Return (x, y) of the center of cell containing provided text 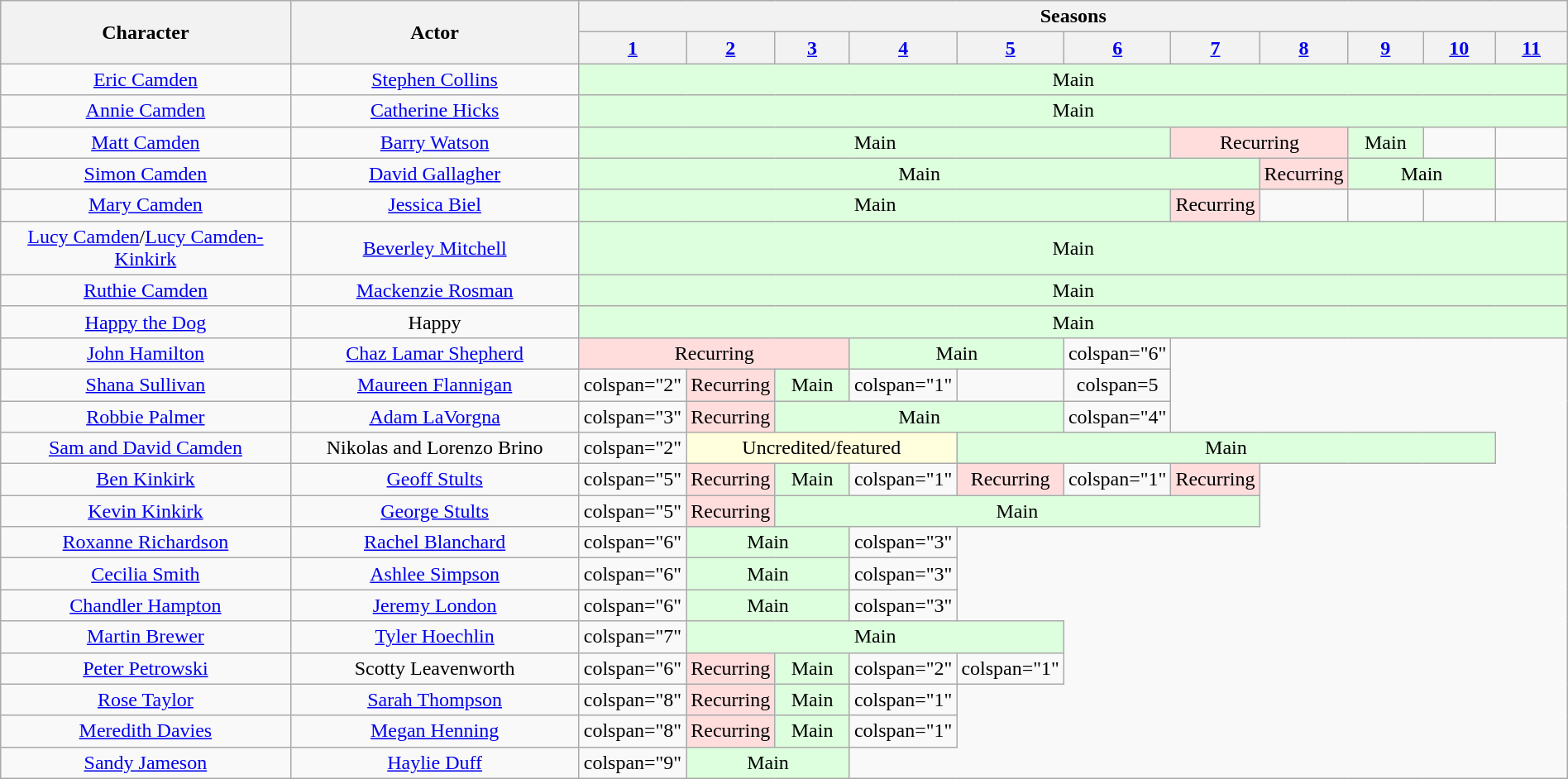
colspan=5 (1117, 385)
colspan="9" (633, 762)
Matt Camden (146, 142)
11 (1532, 48)
Lucy Camden/Lucy Camden-Kinkirk (146, 248)
Scotty Leavenworth (435, 668)
Martin Brewer (146, 637)
Annie Camden (146, 111)
David Gallagher (435, 174)
Maureen Flannigan (435, 385)
Meredith Davies (146, 731)
Catherine Hicks (435, 111)
Actor (435, 32)
Beverley Mitchell (435, 248)
1 (633, 48)
Robbie Palmer (146, 416)
Rose Taylor (146, 700)
8 (1303, 48)
colspan="7" (633, 637)
Geoff Stults (435, 480)
3 (812, 48)
John Hamilton (146, 353)
Stephen Collins (435, 79)
Haylie Duff (435, 762)
Jeremy London (435, 605)
Jessica Biel (435, 205)
Kevin Kinkirk (146, 511)
Seasons (1073, 17)
Rachel Blanchard (435, 542)
Mackenzie Rosman (435, 290)
Cecilia Smith (146, 574)
Eric Camden (146, 79)
Simon Camden (146, 174)
Ashlee Simpson (435, 574)
Chaz Lamar Shepherd (435, 353)
Mary Camden (146, 205)
6 (1117, 48)
Sarah Thompson (435, 700)
Megan Henning (435, 731)
7 (1216, 48)
Barry Watson (435, 142)
Roxanne Richardson (146, 542)
George Stults (435, 511)
Sandy Jameson (146, 762)
Chandler Hampton (146, 605)
Ruthie Camden (146, 290)
5 (1011, 48)
Nikolas and Lorenzo Brino (435, 448)
2 (731, 48)
Character (146, 32)
Happy the Dog (146, 322)
4 (903, 48)
Sam and David Camden (146, 448)
Happy (435, 322)
Tyler Hoechlin (435, 637)
Shana Sullivan (146, 385)
9 (1386, 48)
Uncredited/featured (822, 448)
Adam LaVorgna (435, 416)
colspan="4" (1117, 416)
Ben Kinkirk (146, 480)
10 (1459, 48)
Peter Petrowski (146, 668)
